Determine the (x, y) coordinate at the center of the cell enclosing the given text.  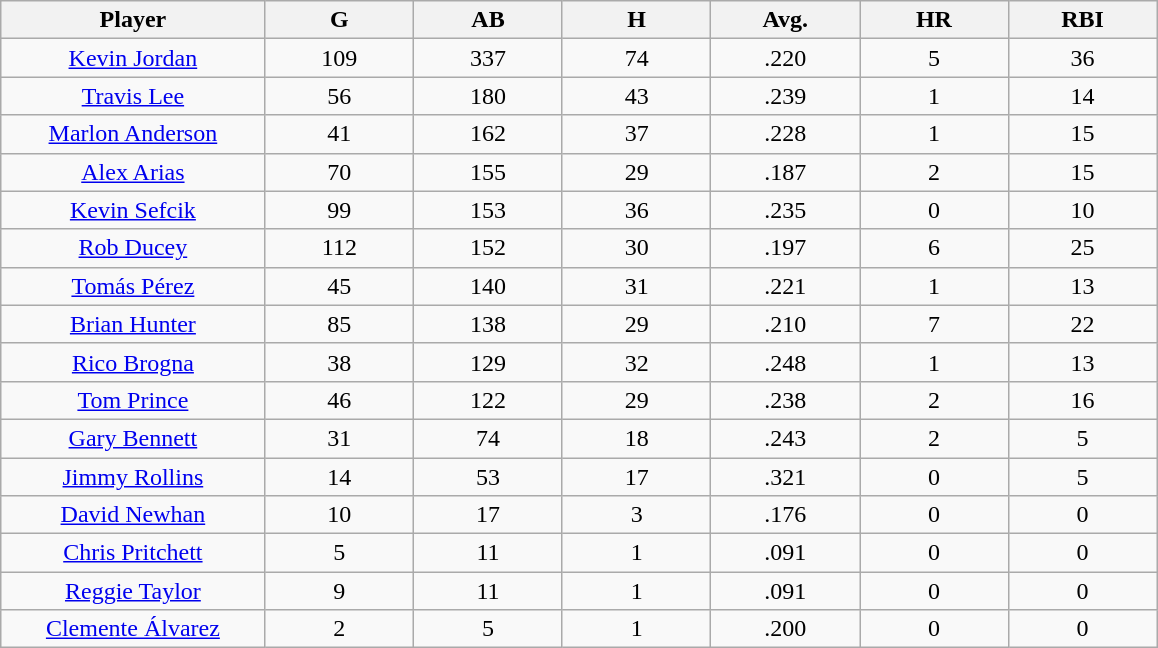
37 (636, 134)
70 (340, 172)
85 (340, 324)
.238 (786, 400)
32 (636, 362)
18 (636, 438)
.321 (786, 477)
25 (1082, 248)
.221 (786, 286)
AB (488, 20)
162 (488, 134)
.176 (786, 515)
140 (488, 286)
Avg. (786, 20)
337 (488, 58)
Jimmy Rollins (133, 477)
Kevin Jordan (133, 58)
Tomás Pérez (133, 286)
122 (488, 400)
112 (340, 248)
9 (340, 591)
Chris Pritchett (133, 553)
.243 (786, 438)
.248 (786, 362)
H (636, 20)
16 (1082, 400)
153 (488, 210)
.200 (786, 629)
3 (636, 515)
Brian Hunter (133, 324)
138 (488, 324)
41 (340, 134)
45 (340, 286)
Kevin Sefcik (133, 210)
56 (340, 96)
38 (340, 362)
Alex Arias (133, 172)
7 (934, 324)
G (340, 20)
.220 (786, 58)
129 (488, 362)
Gary Bennett (133, 438)
.228 (786, 134)
Player (133, 20)
RBI (1082, 20)
22 (1082, 324)
Rob Ducey (133, 248)
.210 (786, 324)
6 (934, 248)
180 (488, 96)
155 (488, 172)
.197 (786, 248)
Marlon Anderson (133, 134)
Reggie Taylor (133, 591)
.235 (786, 210)
.239 (786, 96)
David Newhan (133, 515)
46 (340, 400)
HR (934, 20)
53 (488, 477)
Clemente Álvarez (133, 629)
99 (340, 210)
Rico Brogna (133, 362)
.187 (786, 172)
Tom Prince (133, 400)
109 (340, 58)
43 (636, 96)
152 (488, 248)
Travis Lee (133, 96)
30 (636, 248)
